For the text-containing cell, return its midpoint in [X, Y] coordinate format. 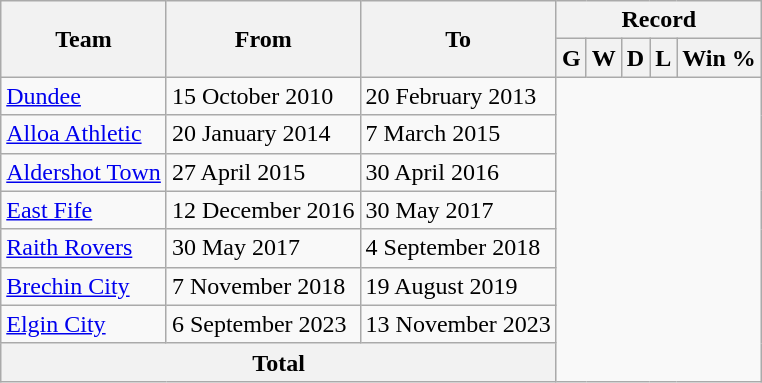
12 December 2016 [263, 210]
30 April 2016 [458, 172]
Dundee [84, 96]
Record [658, 20]
Brechin City [84, 286]
20 February 2013 [458, 96]
4 September 2018 [458, 248]
D [635, 58]
13 November 2023 [458, 324]
From [263, 39]
To [458, 39]
G [571, 58]
W [604, 58]
Team [84, 39]
Raith Rovers [84, 248]
27 April 2015 [263, 172]
Alloa Athletic [84, 134]
Total [279, 362]
Win % [720, 58]
Aldershot Town [84, 172]
7 March 2015 [458, 134]
19 August 2019 [458, 286]
Elgin City [84, 324]
20 January 2014 [263, 134]
L [664, 58]
East Fife [84, 210]
7 November 2018 [263, 286]
15 October 2010 [263, 96]
6 September 2023 [263, 324]
